Find where the given text appears and provide that cell's center as (x, y) coordinate. 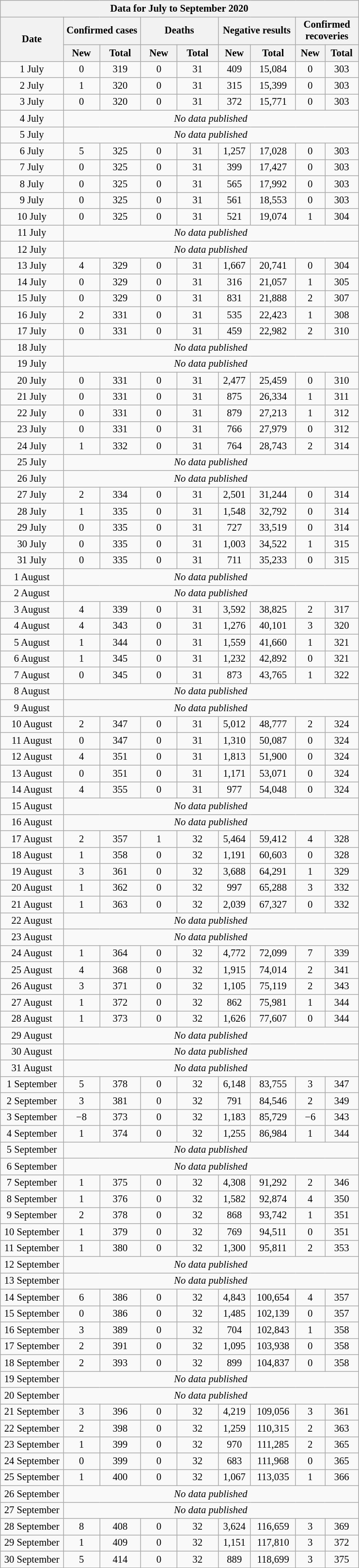
875 (234, 397)
75,119 (273, 986)
28,743 (273, 446)
27,979 (273, 429)
376 (120, 1199)
20 August (32, 888)
1,626 (234, 1019)
5,464 (234, 839)
1,067 (234, 1477)
15 September (32, 1314)
Deaths (179, 31)
30 September (32, 1559)
349 (342, 1101)
1,183 (234, 1117)
65,288 (273, 888)
7 July (32, 167)
1,232 (234, 659)
17,028 (273, 151)
86,984 (273, 1134)
2,501 (234, 495)
11 July (32, 233)
21 August (32, 904)
26 July (32, 479)
2 August (32, 593)
92,874 (273, 1199)
103,938 (273, 1346)
398 (120, 1428)
116,659 (273, 1527)
26 August (32, 986)
6 (81, 1297)
317 (342, 610)
27 July (32, 495)
1,548 (234, 511)
17 July (32, 331)
15,399 (273, 86)
704 (234, 1330)
369 (342, 1527)
24 August (32, 953)
118,699 (273, 1559)
379 (120, 1232)
100,654 (273, 1297)
12 July (32, 249)
371 (120, 986)
Date (32, 39)
3 July (32, 102)
51,900 (273, 757)
3,624 (234, 1527)
7 August (32, 675)
48,777 (273, 724)
15 August (32, 806)
6 July (32, 151)
1,813 (234, 757)
1 July (32, 69)
23 July (32, 429)
2 July (32, 86)
311 (342, 397)
374 (120, 1134)
29 July (32, 528)
42,892 (273, 659)
389 (120, 1330)
10 September (32, 1232)
868 (234, 1215)
83,755 (273, 1084)
769 (234, 1232)
1,559 (234, 642)
13 August (32, 773)
1,255 (234, 1134)
19 August (32, 872)
346 (342, 1183)
4 September (32, 1134)
27 September (32, 1510)
764 (234, 446)
−6 (310, 1117)
381 (120, 1101)
23 September (32, 1445)
341 (342, 970)
1,095 (234, 1346)
27,213 (273, 413)
831 (234, 298)
408 (120, 1527)
9 September (32, 1215)
997 (234, 888)
60,603 (273, 855)
38,825 (273, 610)
113,035 (273, 1477)
977 (234, 790)
85,729 (273, 1117)
396 (120, 1412)
879 (234, 413)
12 August (32, 757)
104,837 (273, 1363)
26,334 (273, 397)
11 August (32, 741)
8 September (32, 1199)
1 August (32, 577)
4 July (32, 118)
727 (234, 528)
84,546 (273, 1101)
459 (234, 331)
17,427 (273, 167)
21,888 (273, 298)
1,191 (234, 855)
3 September (32, 1117)
6,148 (234, 1084)
29 August (32, 1035)
1,259 (234, 1428)
683 (234, 1461)
1,151 (234, 1543)
34,522 (273, 544)
28 July (32, 511)
31 July (32, 560)
26 September (32, 1494)
18,553 (273, 200)
4,843 (234, 1297)
22,423 (273, 315)
35,233 (273, 560)
2 September (32, 1101)
18 September (32, 1363)
67,327 (273, 904)
Negative results (257, 31)
791 (234, 1101)
400 (120, 1477)
30 August (32, 1052)
307 (342, 298)
110,315 (273, 1428)
Confirmed recoveries (327, 31)
20 September (32, 1396)
16 July (32, 315)
117,810 (273, 1543)
32,792 (273, 511)
7 September (32, 1183)
21 September (32, 1412)
12 September (32, 1265)
93,742 (273, 1215)
353 (342, 1248)
24 July (32, 446)
5 July (32, 135)
18 July (32, 348)
368 (120, 970)
94,511 (273, 1232)
316 (234, 282)
40,101 (273, 626)
6 September (32, 1166)
22 August (32, 921)
21,057 (273, 282)
16 August (32, 822)
33,519 (273, 528)
1,171 (234, 773)
1,667 (234, 266)
111,285 (273, 1445)
29 September (32, 1543)
16 September (32, 1330)
19,074 (273, 217)
30 July (32, 544)
9 July (32, 200)
10 July (32, 217)
1,915 (234, 970)
1,485 (234, 1314)
561 (234, 200)
10 August (32, 724)
1,310 (234, 741)
393 (120, 1363)
380 (120, 1248)
13 September (32, 1281)
31,244 (273, 495)
1,276 (234, 626)
22 July (32, 413)
20,741 (273, 266)
305 (342, 282)
19 September (32, 1379)
1,257 (234, 151)
91,292 (273, 1183)
2,477 (234, 380)
25 August (32, 970)
4 August (32, 626)
31 August (32, 1068)
Data for July to September 2020 (179, 8)
862 (234, 1003)
Confirmed cases (102, 31)
889 (234, 1559)
25 September (32, 1477)
28 September (32, 1527)
1,105 (234, 986)
20 July (32, 380)
565 (234, 184)
109,056 (273, 1412)
362 (120, 888)
5 September (32, 1150)
391 (120, 1346)
15,084 (273, 69)
6 August (32, 659)
22,982 (273, 331)
1 September (32, 1084)
13 July (32, 266)
−8 (81, 1117)
711 (234, 560)
59,412 (273, 839)
54,048 (273, 790)
1,582 (234, 1199)
25 July (32, 462)
8 July (32, 184)
111,968 (273, 1461)
21 July (32, 397)
11 September (32, 1248)
50,087 (273, 741)
14 August (32, 790)
18 August (32, 855)
970 (234, 1445)
43,765 (273, 675)
3,592 (234, 610)
8 (81, 1527)
14 July (32, 282)
1,003 (234, 544)
319 (120, 69)
4,219 (234, 1412)
75,981 (273, 1003)
25,459 (273, 380)
22 September (32, 1428)
414 (120, 1559)
41,660 (273, 642)
9 August (32, 708)
8 August (32, 691)
74,014 (273, 970)
766 (234, 429)
322 (342, 675)
27 August (32, 1003)
364 (120, 953)
17 August (32, 839)
4,308 (234, 1183)
535 (234, 315)
23 August (32, 937)
355 (120, 790)
95,811 (273, 1248)
873 (234, 675)
64,291 (273, 872)
2,039 (234, 904)
5 August (32, 642)
102,843 (273, 1330)
334 (120, 495)
14 September (32, 1297)
366 (342, 1477)
19 July (32, 364)
53,071 (273, 773)
3,688 (234, 872)
17 September (32, 1346)
308 (342, 315)
72,099 (273, 953)
5,012 (234, 724)
4,772 (234, 953)
899 (234, 1363)
28 August (32, 1019)
24 September (32, 1461)
1,300 (234, 1248)
15 July (32, 298)
350 (342, 1199)
521 (234, 217)
17,992 (273, 184)
7 (310, 953)
102,139 (273, 1314)
3 August (32, 610)
15,771 (273, 102)
77,607 (273, 1019)
